Locate the cell with the specified text and output its [X, Y] center coordinate. 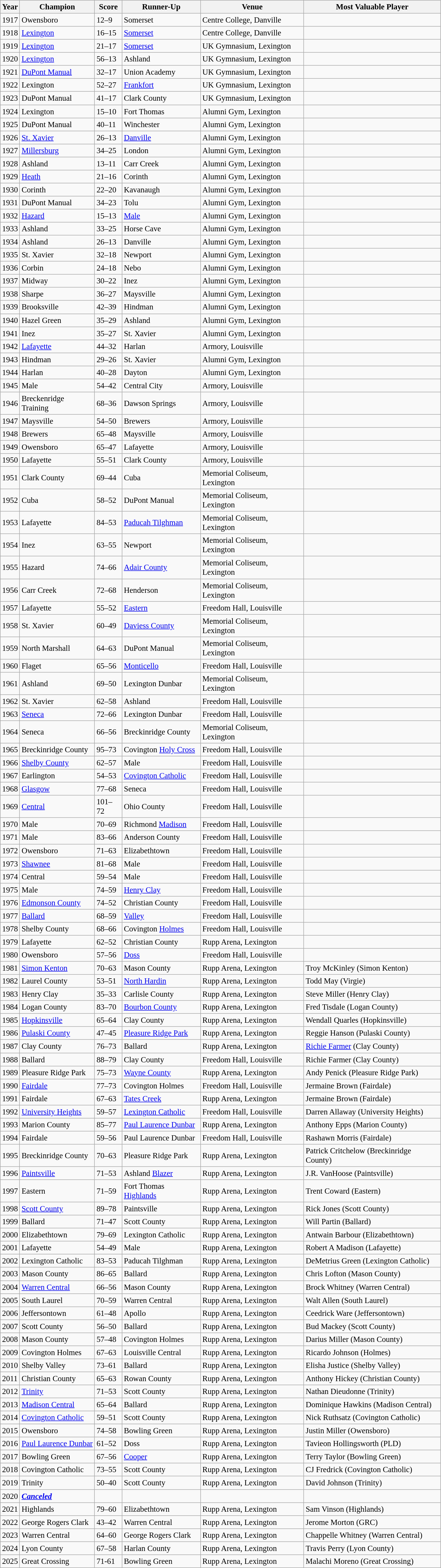
56–13 [108, 59]
Dayton [161, 373]
89–78 [108, 1209]
67–58 [108, 1548]
30–22 [108, 281]
81–68 [108, 864]
1941 [10, 333]
Laurel County [57, 981]
2022 [10, 1522]
1923 [10, 98]
1966 [10, 763]
88–79 [108, 1060]
Dawson Springs [161, 404]
Frankfort [161, 85]
Wendall Quarles (Hopkinsville) [372, 1020]
33–25 [108, 229]
36–27 [108, 294]
Horse Cave [161, 229]
73–61 [108, 1366]
Brooksville [57, 307]
1952 [10, 500]
Valley [161, 916]
86–65 [108, 1274]
Anthony Epps (Marion County) [372, 1125]
74–59 [108, 890]
Logan County [57, 1007]
76–73 [108, 1046]
22–20 [108, 190]
73–55 [108, 1470]
62–58 [108, 701]
1975 [10, 890]
North Hardin [161, 981]
1995 [10, 1156]
2001 [10, 1248]
1954 [10, 545]
1938 [10, 294]
1998 [10, 1209]
2018 [10, 1470]
Kavanaugh [161, 190]
101–72 [108, 806]
70–59 [108, 1300]
J.R. VanHoose (Paintsville) [372, 1173]
Corbin [57, 268]
1958 [10, 626]
Venue [252, 7]
Shelby Valley [57, 1366]
1967 [10, 776]
71–63 [108, 851]
1925 [10, 124]
60–49 [108, 626]
53–51 [108, 981]
Apollo [161, 1313]
1965 [10, 750]
34–25 [108, 150]
1951 [10, 478]
62–52 [108, 942]
Jerome Morton (GRC) [372, 1522]
Glasgow [57, 789]
1977 [10, 916]
Wayne County [161, 1072]
2014 [10, 1418]
Terry Taylor (Bowling Green) [372, 1457]
2010 [10, 1366]
62–57 [108, 763]
69–50 [108, 683]
61–48 [108, 1313]
1993 [10, 1125]
1999 [10, 1222]
79–69 [108, 1235]
2000 [10, 1235]
Lyon County [57, 1548]
1930 [10, 190]
1972 [10, 851]
1961 [10, 683]
1980 [10, 955]
Todd May (Virgie) [372, 981]
2023 [10, 1535]
57–48 [108, 1339]
1935 [10, 255]
83–66 [108, 838]
Justin Miller (Owensboro) [372, 1431]
Anderson County [161, 838]
1978 [10, 929]
1970 [10, 824]
Sam Vinson (Highlands) [372, 1509]
74–58 [108, 1431]
London [161, 150]
65–48 [108, 434]
Pulaski County [57, 1033]
Robert A Madison (Lafayette) [372, 1248]
1960 [10, 666]
1976 [10, 903]
1959 [10, 648]
Antwain Barbour (Elizabethtown) [372, 1235]
1979 [10, 942]
1922 [10, 85]
1921 [10, 72]
83–70 [108, 1007]
1984 [10, 1007]
72–66 [108, 714]
Rowan County [161, 1378]
Malachi Moreno (Great Crossing) [372, 1561]
57–56 [108, 955]
1989 [10, 1072]
Fort Thomas Highlands [161, 1191]
1971 [10, 838]
Dominique Hawkins (Madison Central) [372, 1405]
1996 [10, 1173]
Walt Allen (South Laurel) [372, 1300]
Tolu [161, 203]
34–23 [108, 203]
2009 [10, 1352]
Year [10, 7]
65–47 [108, 447]
44–32 [108, 346]
2019 [10, 1483]
Jeffersontown [57, 1313]
59–54 [108, 877]
Chris Lofton (Mason County) [372, 1274]
71-61 [108, 1561]
2017 [10, 1457]
1986 [10, 1033]
2006 [10, 1313]
58–52 [108, 500]
56–50 [108, 1326]
1943 [10, 359]
Edmonson County [57, 903]
Andy Penick (Pleasure Ridge Park) [372, 1072]
68–36 [108, 404]
1934 [10, 242]
65–63 [108, 1378]
75–73 [108, 1072]
South Laurel [57, 1300]
1981 [10, 968]
1924 [10, 111]
Will Partin (Ballard) [372, 1222]
1985 [10, 1020]
59–56 [108, 1138]
David Johnson (Trinity) [372, 1483]
12–9 [108, 20]
Sharpe [57, 294]
13–11 [108, 164]
1933 [10, 229]
1917 [10, 20]
Ashland Blazer [161, 1173]
15–10 [108, 111]
Monticello [161, 666]
1987 [10, 1046]
Ceedrick Ware (Jeffersontown) [372, 1313]
40–28 [108, 373]
2025 [10, 1561]
2020 [10, 1496]
Troy McKinley (Simon Kenton) [372, 968]
Nathan Dieudonne (Trinity) [372, 1392]
Cooper [161, 1457]
Marion County [57, 1125]
55–51 [108, 460]
Rick Jones (Scott County) [372, 1209]
Nick Ruthsatz (Covington Catholic) [372, 1418]
47–45 [108, 1033]
Highlands [57, 1509]
54–50 [108, 421]
1990 [10, 1086]
Tates Creek [161, 1098]
Breckenridge Training [57, 404]
74–52 [108, 903]
1969 [10, 806]
Hopkinsville [57, 1020]
Madison Central [57, 1405]
Canceled [57, 1496]
Harlan County [161, 1548]
83–53 [108, 1261]
1947 [10, 421]
67–56 [108, 1457]
Fred Tisdale (Logan County) [372, 1007]
Chappelle Whitney (Warren Central) [372, 1535]
1974 [10, 877]
Score [108, 7]
41–17 [108, 98]
1973 [10, 864]
Shawnee [57, 864]
Bud Mackey (Scott County) [372, 1326]
21–16 [108, 177]
1944 [10, 373]
68–59 [108, 916]
Simon Kenton [57, 968]
85–77 [108, 1125]
Brock Whitney (Warren Central) [372, 1287]
72–68 [108, 590]
Runner-Up [161, 7]
University Heights [57, 1112]
1932 [10, 216]
71–59 [108, 1191]
2024 [10, 1548]
1968 [10, 789]
77–68 [108, 789]
Champion [57, 7]
Midway [57, 281]
1997 [10, 1191]
Tavieon Hollingsworth (PLD) [372, 1444]
59–51 [108, 1418]
65–56 [108, 666]
Anthony Hickey (Christian County) [372, 1378]
1918 [10, 33]
Daviess County [161, 626]
29–26 [108, 359]
Winchester [161, 124]
1994 [10, 1138]
Ricardo Johnson (Holmes) [372, 1352]
15–13 [108, 216]
35–33 [108, 994]
1920 [10, 59]
Rashawn Morris (Fairdale) [372, 1138]
North Marshall [57, 648]
Ohio County [161, 806]
1983 [10, 994]
32–18 [108, 255]
1937 [10, 281]
2016 [10, 1444]
Most Valuable Player [372, 7]
Central City [161, 385]
1988 [10, 1060]
32–17 [108, 72]
Darren Allaway (University Heights) [372, 1112]
2021 [10, 1509]
1962 [10, 701]
Union Academy [161, 72]
Heath [57, 177]
Richmond Madison [161, 824]
1940 [10, 320]
68–66 [108, 929]
61–52 [108, 1444]
2015 [10, 1431]
Fort Thomas [161, 111]
2013 [10, 1405]
1948 [10, 434]
1945 [10, 385]
1955 [10, 567]
Nebo [161, 268]
2004 [10, 1287]
1946 [10, 404]
1950 [10, 460]
21–17 [108, 46]
Louisville Central [161, 1352]
1956 [10, 590]
1964 [10, 732]
42–39 [108, 307]
84–53 [108, 523]
16–15 [108, 33]
54–53 [108, 776]
Carlisle County [161, 994]
1982 [10, 981]
1953 [10, 523]
74–66 [108, 567]
1939 [10, 307]
1963 [10, 714]
DeMetrius Green (Lexington Catholic) [372, 1261]
50–40 [108, 1483]
Great Crossing [57, 1561]
2008 [10, 1339]
Trent Coward (Eastern) [372, 1191]
24–18 [108, 268]
Elisha Justice (Shelby Valley) [372, 1366]
1926 [10, 138]
40–11 [108, 124]
2012 [10, 1392]
Henderson [161, 590]
Steve Miller (Henry Clay) [372, 994]
CJ Fredrick (Covington Catholic) [372, 1470]
1929 [10, 177]
Bourbon County [161, 1007]
Adair County [161, 567]
Hazel Green [57, 320]
64–63 [108, 648]
63–55 [108, 545]
52–27 [108, 85]
54–49 [108, 1248]
79–60 [108, 1509]
35–27 [108, 333]
1931 [10, 203]
1927 [10, 150]
54–42 [108, 385]
59–57 [108, 1112]
2007 [10, 1326]
35–29 [108, 320]
1957 [10, 608]
2002 [10, 1261]
1991 [10, 1098]
69–44 [108, 478]
95–73 [108, 750]
2003 [10, 1274]
55–52 [108, 608]
77–73 [108, 1086]
70–69 [108, 824]
64–60 [108, 1535]
71–47 [108, 1222]
Covington Holy Cross [161, 750]
1928 [10, 164]
Travis Perry (Lyon County) [372, 1548]
Darius Miller (Mason County) [372, 1339]
2011 [10, 1378]
Patrick Critchelow (Breckinridge County) [372, 1156]
1992 [10, 1112]
1936 [10, 268]
1949 [10, 447]
Reggie Hanson (Pulaski County) [372, 1033]
43–42 [108, 1522]
2005 [10, 1300]
Flaget [57, 666]
Millersburg [57, 150]
Earlington [57, 776]
1942 [10, 346]
1919 [10, 46]
